From the cell containing the given text, extract its center point as [X, Y] coordinate. 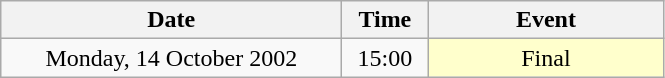
Time [385, 20]
Date [172, 20]
15:00 [385, 58]
Event [546, 20]
Monday, 14 October 2002 [172, 58]
Final [546, 58]
